Output the (x, y) coordinate of the center of the cell containing the given text.  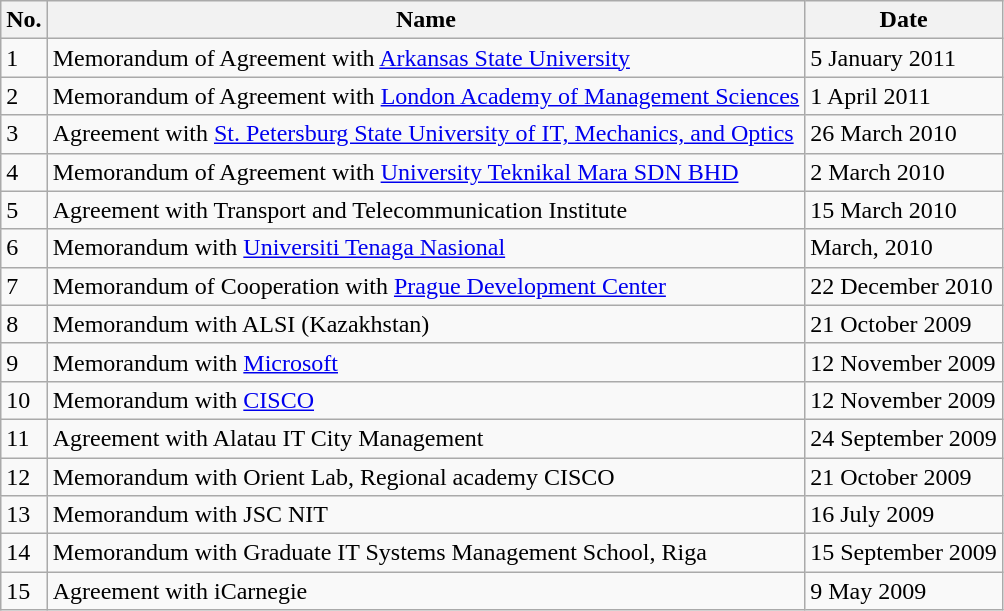
15 (24, 591)
16 July 2009 (904, 515)
5 January 2011 (904, 58)
Memorandum with Microsoft (426, 362)
Name (426, 20)
5 (24, 210)
15 March 2010 (904, 210)
1 (24, 58)
26 March 2010 (904, 134)
Memorandum with Universiti Tenaga Nasional (426, 248)
March, 2010 (904, 248)
Memorandum with ALSI (Kazakhstan) (426, 324)
9 (24, 362)
2 March 2010 (904, 172)
Memorandum with CISCO (426, 400)
Memorandum of Agreement with London Academy of Management Sciences (426, 96)
Memorandum of Cooperation with Prague Development Center (426, 286)
Agreement with Alatau IT City Management (426, 438)
8 (24, 324)
12 (24, 477)
Memorandum of Agreement with University Teknikal Mara SDN BHD (426, 172)
1 April 2011 (904, 96)
2 (24, 96)
10 (24, 400)
24 September 2009 (904, 438)
Memorandum of Agreement with Arkansas State University (426, 58)
22 December 2010 (904, 286)
13 (24, 515)
11 (24, 438)
9 May 2009 (904, 591)
3 (24, 134)
Memorandum with Graduate IT Systems Management School, Riga (426, 553)
14 (24, 553)
7 (24, 286)
Agreement with St. Petersburg State University of IT, Mechanics, and Optics (426, 134)
15 September 2009 (904, 553)
Agreement with iCarnegie (426, 591)
Memorandum with Orient Lab, Regional academy CISCO (426, 477)
4 (24, 172)
6 (24, 248)
Agreement with Transport and Telecommunication Institute (426, 210)
No. (24, 20)
Date (904, 20)
Memorandum with JSC NIT (426, 515)
